Extract the (X, Y) coordinate from the center of the cell holding the provided text.  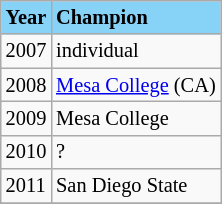
Mesa College (136, 118)
2007 (26, 51)
Year (26, 17)
2011 (26, 186)
individual (136, 51)
Mesa College (CA) (136, 85)
2010 (26, 152)
San Diego State (136, 186)
? (136, 152)
2008 (26, 85)
Champion (136, 17)
2009 (26, 118)
